For the text-containing cell, return its midpoint in (x, y) coordinate format. 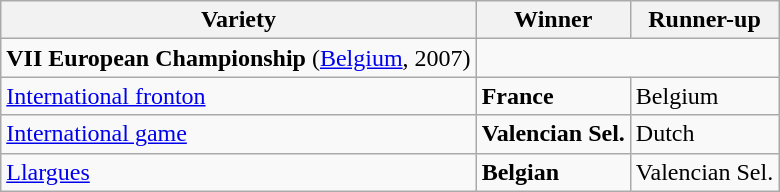
Runner-up (704, 20)
VII European Championship (Belgium, 2007) (238, 58)
Belgium (704, 96)
International game (238, 134)
France (553, 96)
Variety (238, 20)
Dutch (704, 134)
Winner (553, 20)
Belgian (553, 172)
Llargues (238, 172)
International fronton (238, 96)
